From the cell containing the given text, extract its center point as [x, y] coordinate. 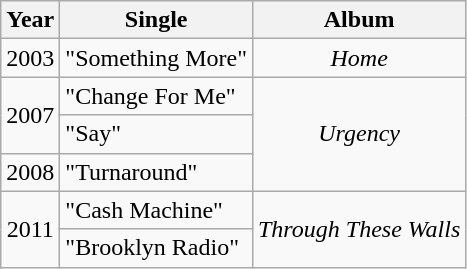
"Change For Me" [156, 96]
2007 [30, 115]
Home [358, 58]
2008 [30, 172]
2003 [30, 58]
"Say" [156, 134]
2011 [30, 229]
"Turnaround" [156, 172]
Urgency [358, 134]
Album [358, 20]
"Cash Machine" [156, 210]
"Something More" [156, 58]
Single [156, 20]
Year [30, 20]
"Brooklyn Radio" [156, 248]
Through These Walls [358, 229]
